Locate the cell with the specified text and output its (x, y) center coordinate. 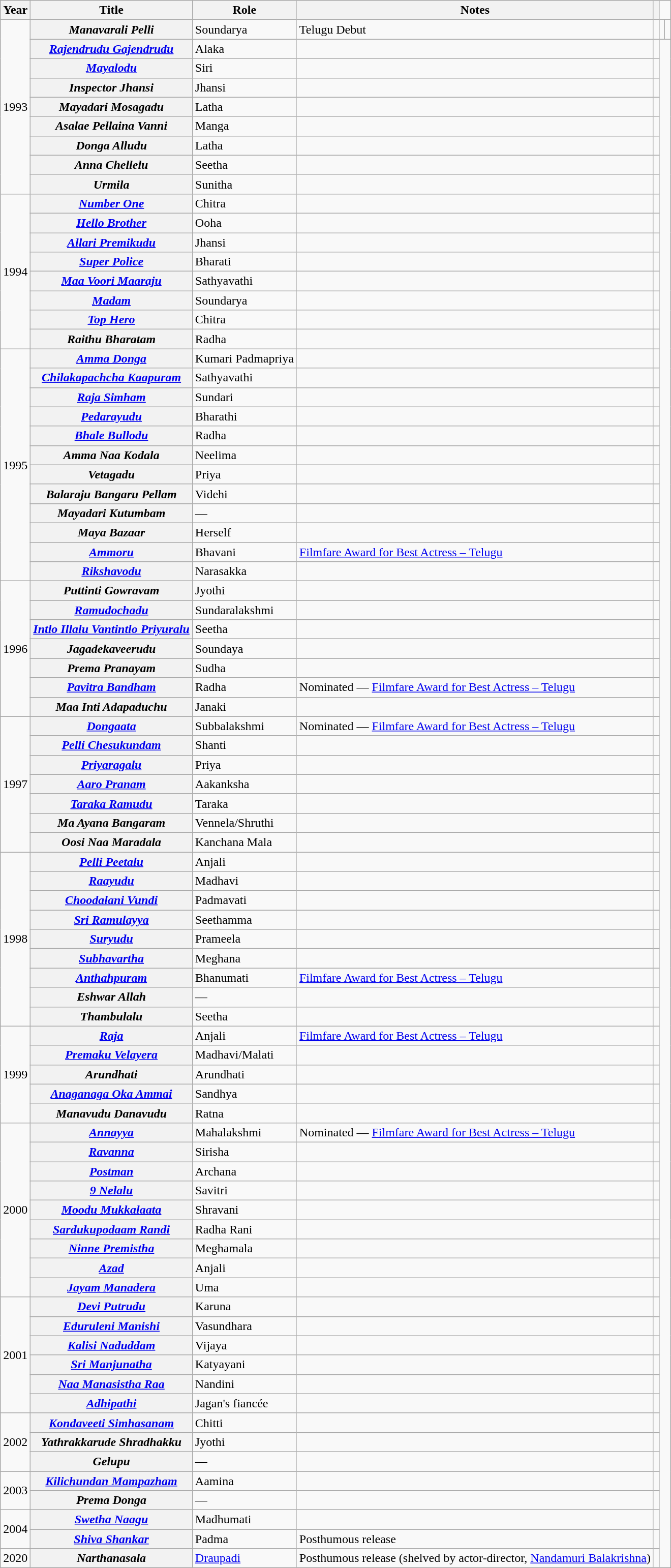
Thambulalu (112, 1016)
Sri Manjunatha (112, 1365)
Title (112, 10)
Jagadekaveerudu (112, 649)
Jagan's fiancée (244, 1403)
Siri (244, 68)
Intlo Illalu Vantintlo Priyuralu (112, 629)
Sri Ramulayya (112, 920)
Padma (244, 1539)
Balaraju Bangaru Pellam (112, 494)
Pelli Peetalu (112, 862)
Oosi Naa Maradala (112, 842)
Neelima (244, 455)
Sunitha (244, 184)
Maa Voori Maaraju (112, 281)
9 Nelalu (112, 1191)
Madhavi (244, 881)
Pavitra Bandham (112, 687)
Subbalakshmi (244, 726)
Raayudu (112, 881)
Manga (244, 126)
Janaki (244, 707)
Uma (244, 1287)
Herself (244, 532)
Allari Premikudu (112, 243)
Moodu Mukkalaata (112, 1210)
Bhavani (244, 552)
Taraka (244, 803)
Raithu Bharatam (112, 339)
Taraka Ramudu (112, 803)
Ammoru (112, 552)
Ma Ayana Bangaram (112, 823)
Premaku Velayera (112, 1055)
Madhumati (244, 1520)
Jayam Manadera (112, 1287)
Kumari Padmapriya (244, 358)
1998 (15, 940)
Priyaragalu (112, 765)
Swetha Naagu (112, 1520)
Naa Manasistha Raa (112, 1384)
Suryudu (112, 939)
Videhi (244, 494)
2000 (15, 1210)
Karuna (244, 1307)
Ravanna (112, 1152)
Subhavartha (112, 958)
Posthumous release (475, 1539)
Adhipathi (112, 1403)
Sundaralakshmi (244, 610)
Sardukupodaam Randi (112, 1229)
Mahalakshmi (244, 1132)
Raja Simham (112, 397)
Postman (112, 1171)
Manavudu Danavudu (112, 1113)
Anthahpuram (112, 978)
2003 (15, 1491)
Anna Chellelu (112, 165)
1995 (15, 465)
Manavarali Pelli (112, 29)
Bharathi (244, 416)
Shiva Shankar (112, 1539)
Year (15, 10)
Ramudochadu (112, 610)
Number One (112, 203)
Draupadi (244, 1558)
Chilakapachcha Kaapuram (112, 378)
Urmila (112, 184)
2001 (15, 1355)
Sundari (244, 397)
Meghamala (244, 1249)
1994 (15, 271)
Seethamma (244, 920)
Amma Donga (112, 358)
Eshwar Allah (112, 997)
Mayalodu (112, 68)
Annayya (112, 1132)
Prema Donga (112, 1500)
Donga Alludu (112, 145)
Aakanksha (244, 784)
2002 (15, 1442)
Ratna (244, 1113)
Nandini (244, 1384)
Prameela (244, 939)
Top Hero (112, 320)
Vijaya (244, 1345)
Sudha (244, 668)
Amma Naa Kodala (112, 455)
Mayadari Kutumbam (112, 513)
Shanti (244, 745)
Asalae Pellaina Vanni (112, 126)
Padmavati (244, 900)
Kondaveeti Simhasanam (112, 1423)
Mayadari Mosagadu (112, 107)
Azad (112, 1268)
Yathrakkarude Shradhakku (112, 1442)
Katyayani (244, 1365)
Narasakka (244, 571)
Puttinti Gowravam (112, 591)
Bhale Bullodu (112, 436)
Gelupu (112, 1461)
1996 (15, 649)
Dongaata (112, 726)
Eduruleni Manishi (112, 1326)
Ooha (244, 223)
Sandhya (244, 1094)
Role (244, 10)
Bhanumati (244, 978)
Vennela/Shruthi (244, 823)
Narthanasala (112, 1558)
Devi Putrudu (112, 1307)
Aamina (244, 1481)
Raja (112, 1036)
Rajendrudu Gajendrudu (112, 49)
Maa Inti Adapaduchu (112, 707)
Aaro Pranam (112, 784)
Choodalani Vundi (112, 900)
Rikshavodu (112, 571)
Kalisi Naduddam (112, 1345)
Inspector Jhansi (112, 87)
Pelli Chesukundam (112, 745)
Kanchana Mala (244, 842)
1997 (15, 784)
Vetagadu (112, 474)
Ninne Premistha (112, 1249)
Meghana (244, 958)
1993 (15, 107)
Madam (112, 300)
Savitri (244, 1191)
Pedarayudu (112, 416)
Archana (244, 1171)
Super Police (112, 262)
Hello Brother (112, 223)
Radha Rani (244, 1229)
Chitti (244, 1423)
Madhavi/Malati (244, 1055)
Anaganaga Oka Ammai (112, 1094)
2004 (15, 1529)
1999 (15, 1074)
Notes (475, 10)
Alaka (244, 49)
Prema Pranayam (112, 668)
2020 (15, 1558)
Posthumous release (shelved by actor-director, Nandamuri Balakrishna) (475, 1558)
Telugu Debut (475, 29)
Sirisha (244, 1152)
Bharati (244, 262)
Vasundhara (244, 1326)
Kilichundan Mampazham (112, 1481)
Shravani (244, 1210)
Soundaya (244, 649)
Maya Bazaar (112, 532)
